Capture the cell that displays the provided text and extract its (X, Y) central coordinate. 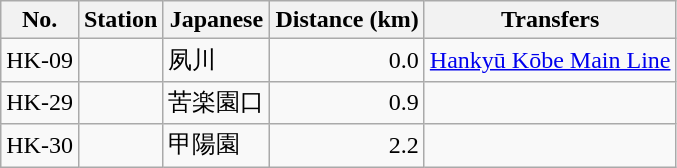
2.2 (347, 146)
Station (120, 20)
Hankyū Kōbe Main Line (550, 60)
HK-09 (40, 60)
Transfers (550, 20)
HK-29 (40, 102)
No. (40, 20)
甲陽園 (216, 146)
0.0 (347, 60)
苦楽園口 (216, 102)
Japanese (216, 20)
0.9 (347, 102)
夙川 (216, 60)
Distance (km) (347, 20)
HK-30 (40, 146)
